Search for the cell housing the specified text and yield its (x, y) center coordinate. 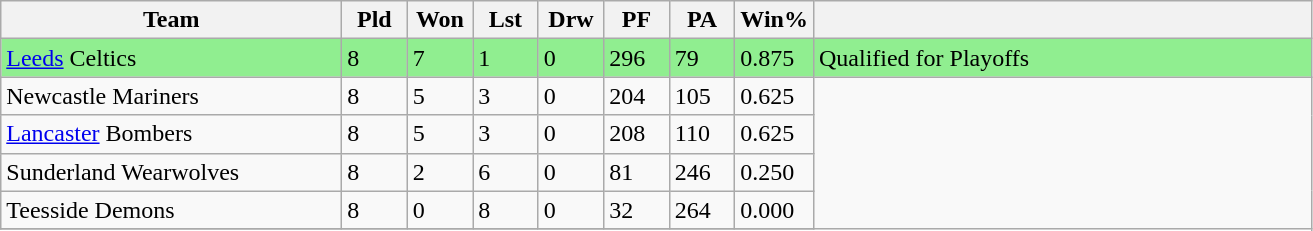
1 (506, 58)
81 (637, 172)
Win% (774, 20)
PA (702, 20)
Newcastle Mariners (172, 96)
264 (702, 210)
Sunderland Wearwolves (172, 172)
0.250 (774, 172)
79 (702, 58)
208 (637, 134)
296 (637, 58)
Qualified for Playoffs (1062, 58)
Won (440, 20)
Drw (571, 20)
2 (440, 172)
Pld (375, 20)
Lancaster Bombers (172, 134)
204 (637, 96)
0.875 (774, 58)
246 (702, 172)
6 (506, 172)
105 (702, 96)
Team (172, 20)
0.000 (774, 210)
32 (637, 210)
Lst (506, 20)
Leeds Celtics (172, 58)
110 (702, 134)
PF (637, 20)
7 (440, 58)
Teesside Demons (172, 210)
